Pinpoint the cell where the given text exists, returning its (X, Y) midpoint coordinate. 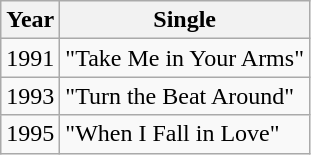
Single (185, 20)
1995 (30, 134)
"Take Me in Your Arms" (185, 58)
1993 (30, 96)
1991 (30, 58)
Year (30, 20)
"Turn the Beat Around" (185, 96)
"When I Fall in Love" (185, 134)
